Output the (x, y) coordinate of the center of the cell containing the given text.  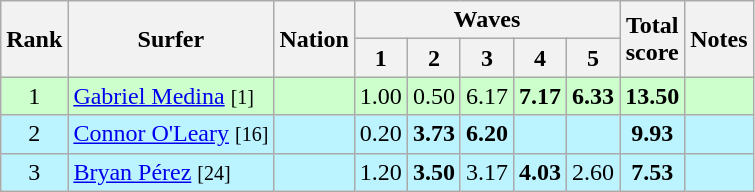
3.17 (486, 172)
Connor O'Leary [16] (171, 134)
7.53 (652, 172)
6.20 (486, 134)
3.50 (434, 172)
Surfer (171, 39)
7.17 (540, 96)
Totalscore (652, 39)
1.20 (380, 172)
Bryan Pérez [24] (171, 172)
Nation (314, 39)
1.00 (380, 96)
5 (594, 58)
6.33 (594, 96)
2.60 (594, 172)
3.73 (434, 134)
Gabriel Medina [1] (171, 96)
4.03 (540, 172)
9.93 (652, 134)
13.50 (652, 96)
Rank (34, 39)
0.20 (380, 134)
0.50 (434, 96)
Notes (719, 39)
4 (540, 58)
Waves (486, 20)
6.17 (486, 96)
